Pinpoint the cell where the given text exists, returning its [X, Y] midpoint coordinate. 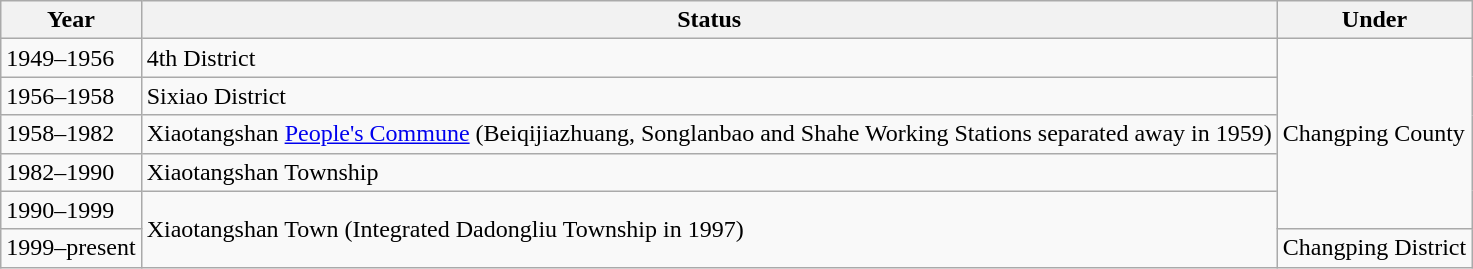
Xiaotangshan Township [709, 172]
Year [71, 20]
1956–1958 [71, 96]
1982–1990 [71, 172]
4th District [709, 58]
1958–1982 [71, 134]
Changping County [1374, 134]
Xiaotangshan People's Commune (Beiqijiazhuang, Songlanbao and Shahe Working Stations separated away in 1959) [709, 134]
Changping District [1374, 248]
Under [1374, 20]
1949–1956 [71, 58]
Sixiao District [709, 96]
Xiaotangshan Town (Integrated Dadongliu Township in 1997) [709, 229]
1999–present [71, 248]
Status [709, 20]
1990–1999 [71, 210]
